Return (X, Y) of the center of cell containing provided text 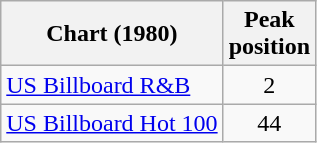
Chart (1980) (112, 34)
US Billboard Hot 100 (112, 123)
44 (269, 123)
2 (269, 85)
Peakposition (269, 34)
US Billboard R&B (112, 85)
